Find where the given text appears and provide that cell's center as [X, Y] coordinate. 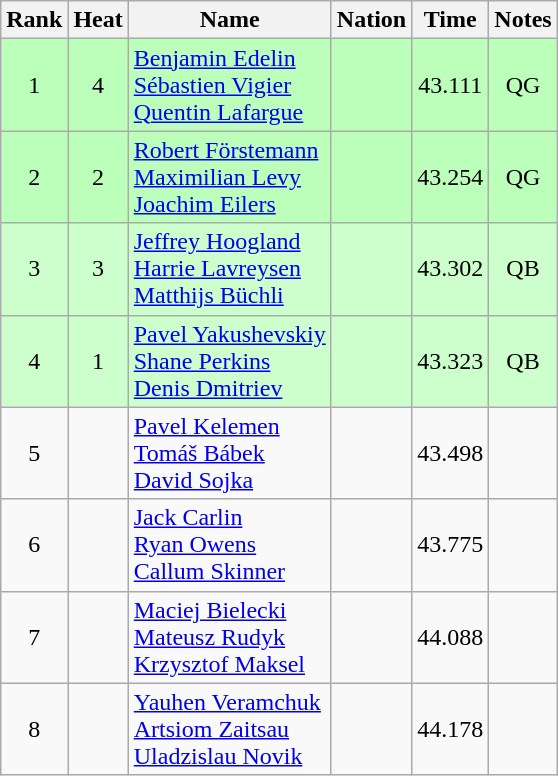
Pavel YakushevskiyShane PerkinsDenis Dmitriev [230, 361]
Benjamin EdelinSébastien VigierQuentin Lafargue [230, 85]
Notes [523, 20]
Jeffrey HooglandHarrie LavreysenMatthijs Büchli [230, 269]
43.323 [450, 361]
Name [230, 20]
Time [450, 20]
Yauhen VeramchukArtsiom ZaitsauUladzislau Novik [230, 729]
43.302 [450, 269]
44.088 [450, 637]
44.178 [450, 729]
43.498 [450, 453]
Maciej BieleckiMateusz RudykKrzysztof Maksel [230, 637]
Nation [371, 20]
5 [34, 453]
43.775 [450, 545]
Rank [34, 20]
Robert FörstemannMaximilian LevyJoachim Eilers [230, 177]
8 [34, 729]
43.111 [450, 85]
6 [34, 545]
7 [34, 637]
43.254 [450, 177]
Jack CarlinRyan OwensCallum Skinner [230, 545]
Pavel KelemenTomáš BábekDavid Sojka [230, 453]
Heat [98, 20]
